Provide the [x, y] coordinate of the cell's center where the given text is located.  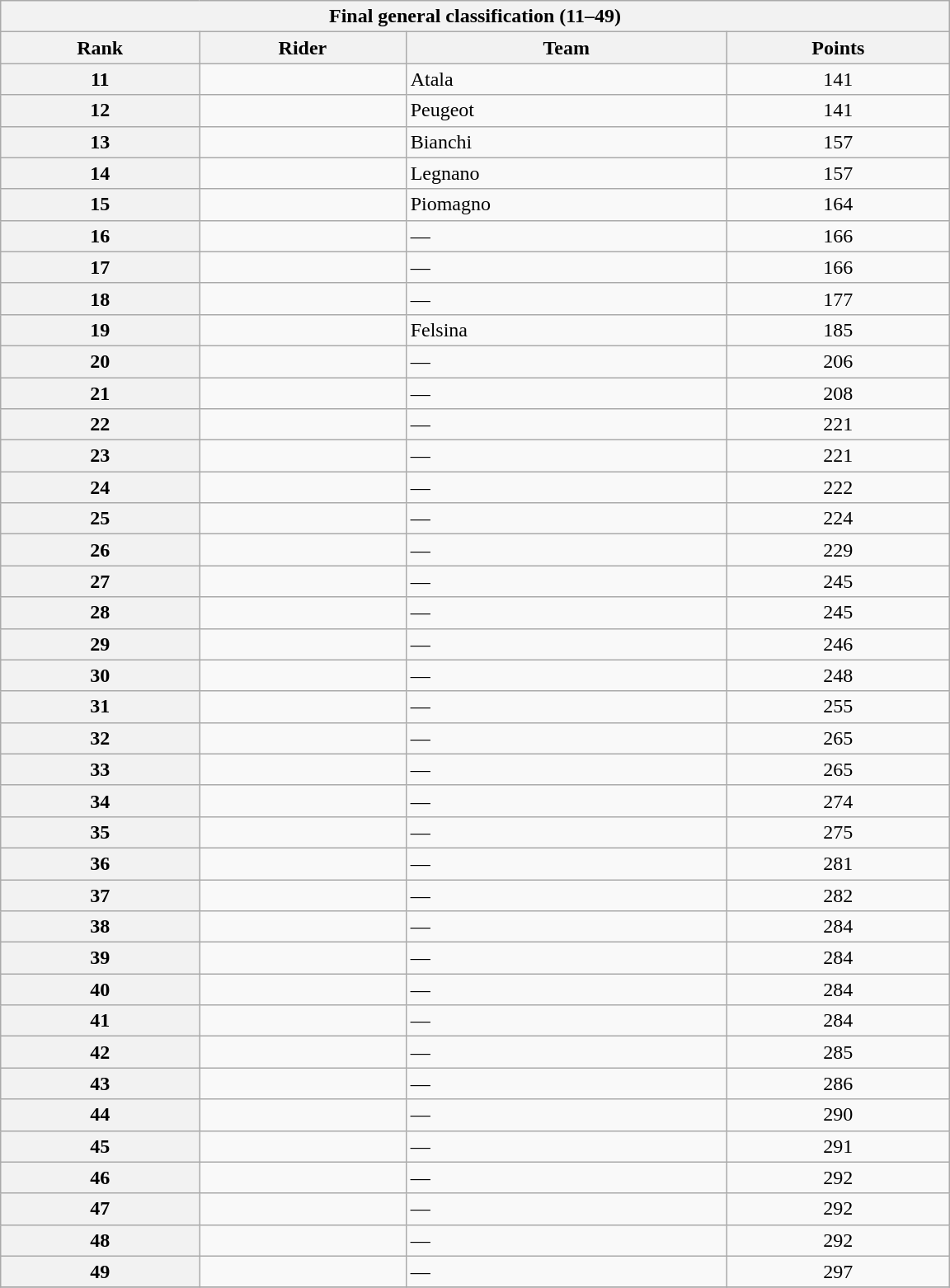
297 [838, 1272]
Legnano [566, 173]
274 [838, 801]
36 [101, 863]
275 [838, 832]
11 [101, 79]
15 [101, 204]
291 [838, 1146]
37 [101, 895]
208 [838, 393]
18 [101, 298]
Bianchi [566, 142]
49 [101, 1272]
281 [838, 863]
Points [838, 48]
164 [838, 204]
Rank [101, 48]
Felsina [566, 330]
255 [838, 707]
33 [101, 769]
177 [838, 298]
34 [101, 801]
35 [101, 832]
28 [101, 613]
Team [566, 48]
31 [101, 707]
Piomagno [566, 204]
47 [101, 1209]
12 [101, 110]
39 [101, 958]
286 [838, 1084]
20 [101, 361]
206 [838, 361]
43 [101, 1084]
Rider [303, 48]
282 [838, 895]
Peugeot [566, 110]
224 [838, 519]
23 [101, 456]
285 [838, 1052]
48 [101, 1240]
290 [838, 1115]
13 [101, 142]
222 [838, 487]
46 [101, 1178]
16 [101, 236]
17 [101, 267]
41 [101, 1021]
38 [101, 927]
14 [101, 173]
248 [838, 675]
44 [101, 1115]
29 [101, 644]
229 [838, 550]
24 [101, 487]
32 [101, 738]
45 [101, 1146]
185 [838, 330]
27 [101, 581]
26 [101, 550]
30 [101, 675]
Final general classification (11–49) [475, 16]
42 [101, 1052]
21 [101, 393]
Atala [566, 79]
22 [101, 425]
40 [101, 990]
19 [101, 330]
25 [101, 519]
246 [838, 644]
